For the text-containing cell, return its midpoint in (X, Y) coordinate format. 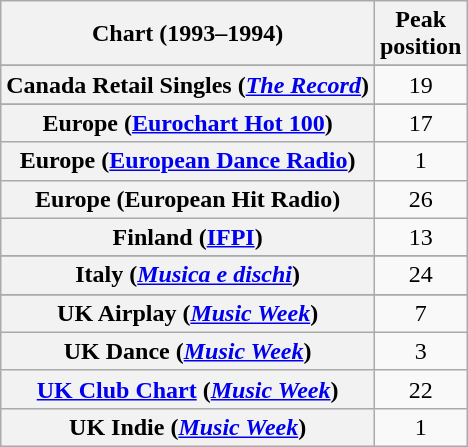
UK Indie (Music Week) (188, 427)
Italy (Musica e dischi) (188, 275)
Finland (IFPI) (188, 237)
UK Dance (Music Week) (188, 351)
Chart (1993–1994) (188, 34)
Europe (European Hit Radio) (188, 199)
Canada Retail Singles (The Record) (188, 85)
17 (420, 123)
24 (420, 275)
19 (420, 85)
7 (420, 313)
UK Club Chart (Music Week) (188, 389)
22 (420, 389)
13 (420, 237)
Peakposition (420, 34)
Europe (Eurochart Hot 100) (188, 123)
3 (420, 351)
UK Airplay (Music Week) (188, 313)
Europe (European Dance Radio) (188, 161)
26 (420, 199)
